Pinpoint the cell where the given text exists, returning its [x, y] midpoint coordinate. 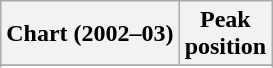
Chart (2002–03) [90, 34]
Peakposition [225, 34]
